Find where the given text appears and provide that cell's center as [x, y] coordinate. 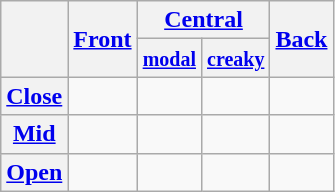
Central [204, 20]
Close [34, 96]
Mid [34, 134]
Back [302, 39]
Front [102, 39]
creaky [235, 58]
Open [34, 172]
modal [169, 58]
